Detect which cell encompasses the target text, then output its (x, y) center coordinate. 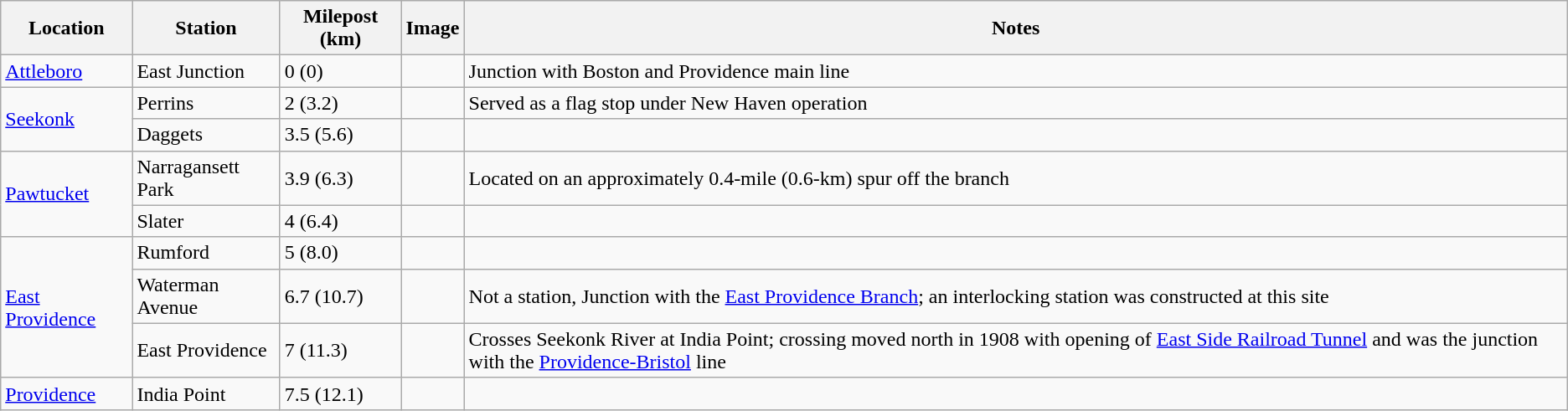
0 (0) (340, 71)
Slater (206, 221)
7 (11.3) (340, 350)
Attleboro (67, 71)
Seekonk (67, 119)
5 (8.0) (340, 253)
East Junction (206, 71)
6.7 (10.7) (340, 296)
India Point (206, 393)
Milepost (km) (340, 28)
Providence (67, 393)
Perrins (206, 103)
3.9 (6.3) (340, 177)
Notes (1015, 28)
7.5 (12.1) (340, 393)
Location (67, 28)
Rumford (206, 253)
Image (432, 28)
Pawtucket (67, 194)
4 (6.4) (340, 221)
Served as a flag stop under New Haven operation (1015, 103)
Junction with Boston and Providence main line (1015, 71)
Daggets (206, 135)
Waterman Avenue (206, 296)
2 (3.2) (340, 103)
Station (206, 28)
Narragansett Park (206, 177)
3.5 (5.6) (340, 135)
Located on an approximately 0.4-mile (0.6-km) spur off the branch (1015, 177)
Not a station, Junction with the East Providence Branch; an interlocking station was constructed at this site (1015, 296)
